Scan for the cell matching the given text and deliver its [X, Y] coordinate at center. 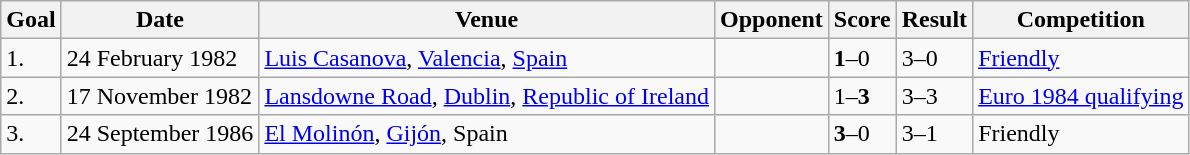
Venue [487, 20]
1–3 [862, 96]
3–3 [934, 96]
3–1 [934, 134]
El Molinón, Gijón, Spain [487, 134]
Goal [31, 20]
24 February 1982 [160, 58]
17 November 1982 [160, 96]
Date [160, 20]
24 September 1986 [160, 134]
Luis Casanova, Valencia, Spain [487, 58]
Score [862, 20]
Competition [1081, 20]
3. [31, 134]
Lansdowne Road, Dublin, Republic of Ireland [487, 96]
Euro 1984 qualifying [1081, 96]
2. [31, 96]
1–0 [862, 58]
1. [31, 58]
Result [934, 20]
Opponent [771, 20]
